Pinpoint the cell where the given text exists, returning its (X, Y) midpoint coordinate. 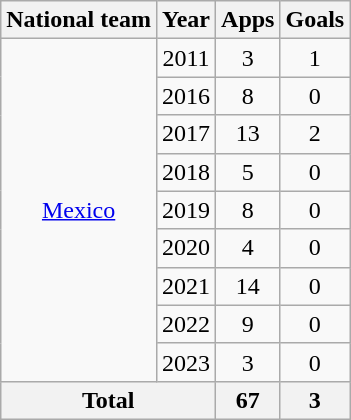
2020 (186, 248)
2022 (186, 324)
2016 (186, 96)
9 (248, 324)
National team (79, 20)
Year (186, 20)
2018 (186, 172)
5 (248, 172)
Apps (248, 20)
4 (248, 248)
2021 (186, 286)
2011 (186, 58)
1 (315, 58)
13 (248, 134)
14 (248, 286)
67 (248, 400)
2023 (186, 362)
Mexico (79, 210)
2 (315, 134)
Goals (315, 20)
Total (108, 400)
2017 (186, 134)
2019 (186, 210)
